Find where the given text appears and provide that cell's center as [x, y] coordinate. 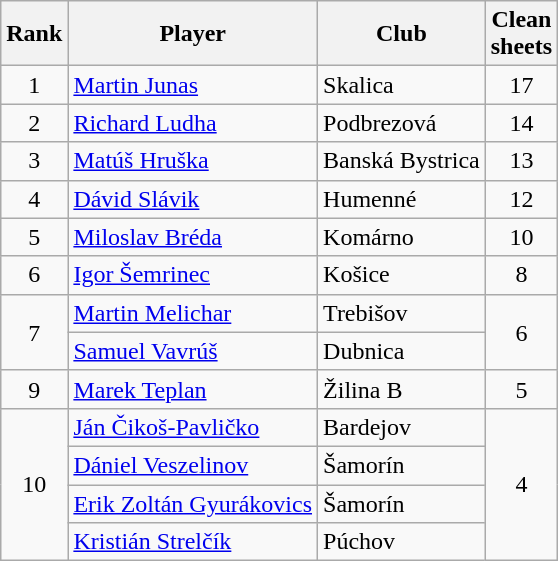
Igor Šemrinec [193, 275]
Erik Zoltán Gyurákovics [193, 503]
Žilina B [402, 389]
Kristián Strelčík [193, 542]
Banská Bystrica [402, 161]
Bardejov [402, 427]
Ján Čikoš-Pavličko [193, 427]
7 [34, 332]
Košice [402, 275]
Dubnica [402, 351]
Trebišov [402, 313]
Samuel Vavrúš [193, 351]
Miloslav Bréda [193, 237]
Richard Ludha [193, 123]
9 [34, 389]
Club [402, 34]
Marek Teplan [193, 389]
Skalica [402, 85]
12 [521, 199]
Komárno [402, 237]
Martin Melichar [193, 313]
1 [34, 85]
Dániel Veszelinov [193, 465]
Humenné [402, 199]
Podbrezová [402, 123]
Player [193, 34]
Rank [34, 34]
Clean sheets [521, 34]
8 [521, 275]
3 [34, 161]
14 [521, 123]
Púchov [402, 542]
Matúš Hruška [193, 161]
Martin Junas [193, 85]
13 [521, 161]
Dávid Slávik [193, 199]
17 [521, 85]
2 [34, 123]
